Locate the cell with the specified text and output its [X, Y] center coordinate. 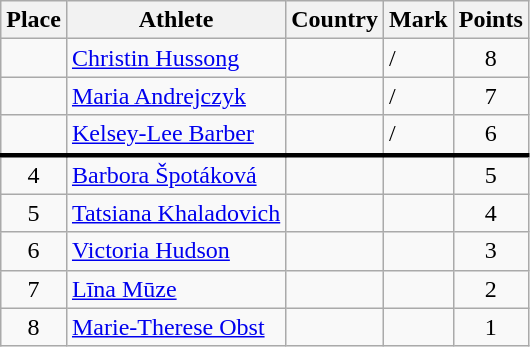
Athlete [176, 20]
Maria Andrejczyk [176, 96]
Place [34, 20]
Mark [418, 20]
Country [335, 20]
Līna Mūze [176, 289]
Tatsiana Khaladovich [176, 213]
Christin Hussong [176, 58]
1 [490, 327]
2 [490, 289]
3 [490, 251]
Victoria Hudson [176, 251]
Barbora Špotáková [176, 174]
Kelsey-Lee Barber [176, 135]
Marie-Therese Obst [176, 327]
Points [490, 20]
